Return the (x, y) coordinate for the center point of the cell that contains the specified text.  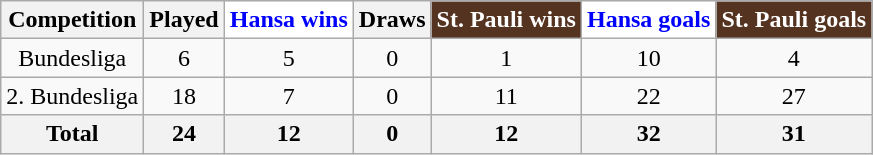
Competition (72, 20)
Hansa wins (288, 20)
St. Pauli wins (506, 20)
22 (648, 96)
6 (184, 58)
2. Bundesliga (72, 96)
Hansa goals (648, 20)
7 (288, 96)
1 (506, 58)
4 (794, 58)
Total (72, 134)
10 (648, 58)
5 (288, 58)
24 (184, 134)
11 (506, 96)
32 (648, 134)
St. Pauli goals (794, 20)
31 (794, 134)
Bundesliga (72, 58)
Played (184, 20)
Draws (392, 20)
18 (184, 96)
27 (794, 96)
